Extract the (x, y) coordinate from the center of the cell holding the provided text.  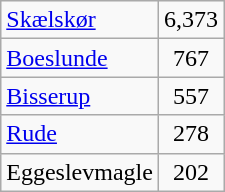
Bisserup (80, 96)
767 (190, 58)
Eggeslevmagle (80, 172)
Rude (80, 134)
557 (190, 96)
6,373 (190, 20)
202 (190, 172)
278 (190, 134)
Skælskør (80, 20)
Boeslunde (80, 58)
